From the cell containing the given text, extract its center point as (X, Y) coordinate. 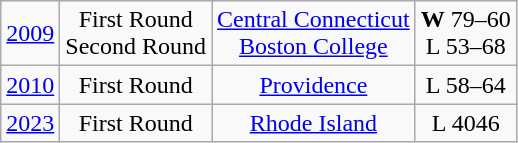
First RoundSecond Round (136, 34)
2010 (30, 85)
2009 (30, 34)
2023 (30, 123)
Central ConnecticutBoston College (314, 34)
L 4046 (466, 123)
W 79–60L 53–68 (466, 34)
Rhode Island (314, 123)
Providence (314, 85)
L 58–64 (466, 85)
